Output the [X, Y] coordinate of the center of the cell containing the given text.  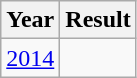
Year [30, 20]
Result [98, 20]
2014 [30, 58]
